Output the [x, y] coordinate of the center of the cell containing the given text.  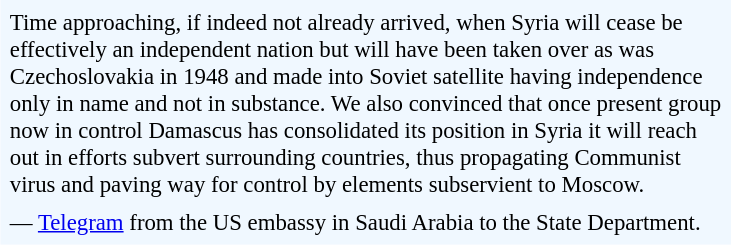
— Telegram from the US embassy in Saudi Arabia to the State Department. [366, 222]
